Determine the (x, y) coordinate at the center of the cell enclosing the given text.  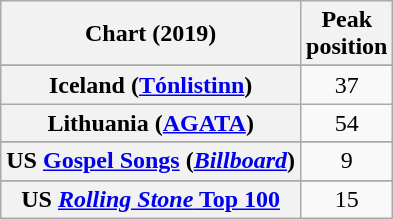
37 (347, 85)
Lithuania (AGATA) (151, 123)
54 (347, 123)
9 (347, 161)
Iceland (Tónlistinn) (151, 85)
Peakposition (347, 34)
15 (347, 199)
Chart (2019) (151, 34)
US Gospel Songs (Billboard) (151, 161)
US Rolling Stone Top 100 (151, 199)
